Return the [X, Y] coordinate for the center point of the cell that contains the specified text.  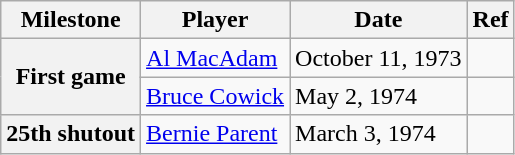
Bruce Cowick [216, 96]
March 3, 1974 [378, 134]
October 11, 1973 [378, 58]
May 2, 1974 [378, 96]
Player [216, 20]
Ref [490, 20]
Al MacAdam [216, 58]
Bernie Parent [216, 134]
25th shutout [71, 134]
Date [378, 20]
First game [71, 77]
Milestone [71, 20]
